Extract the (x, y) coordinate from the center of the cell holding the provided text.  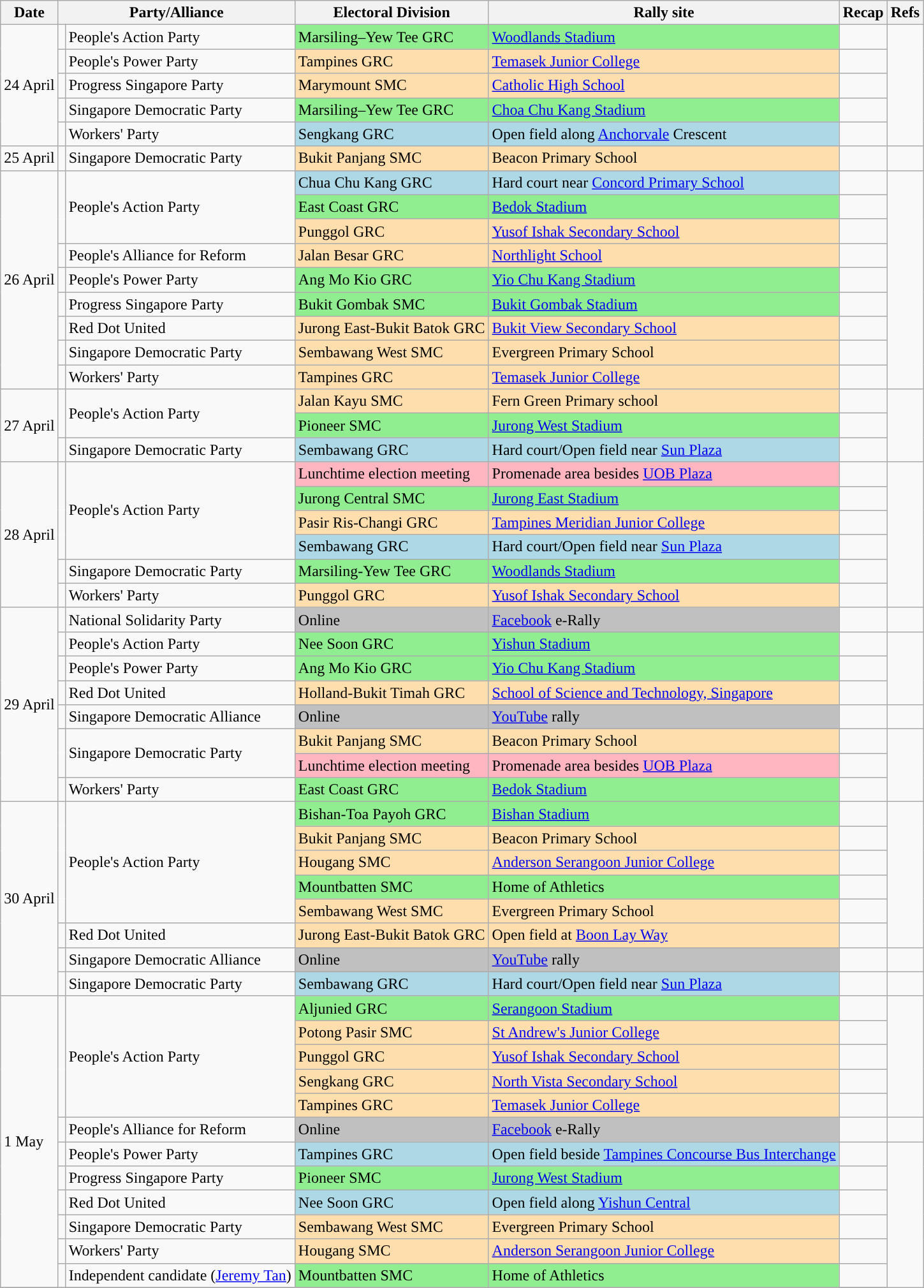
Party/Alliance (176, 13)
Jurong East Stadium (664, 498)
29 April (29, 704)
30 April (29, 899)
Tampines Meridian Junior College (664, 522)
Yishun Stadium (664, 644)
North Vista Secondary School (664, 1081)
Refs (905, 13)
Potong Pasir SMC (392, 1032)
St Andrew's Junior College (664, 1032)
Jurong Central SMC (392, 498)
Hard court near Concord Primary School (664, 182)
26 April (29, 279)
Aljunied GRC (392, 1008)
Jalan Kayu SMC (392, 401)
Serangoon Stadium (664, 1008)
National Solidarity Party (180, 619)
Open field beside Tampines Concourse Bus Interchange (664, 1154)
Rally site (664, 13)
Bishan Stadium (664, 814)
Catholic High School (664, 85)
Chua Chu Kang GRC (392, 182)
25 April (29, 158)
Choa Chu Kang Stadium (664, 110)
Open field along Yishun Central (664, 1203)
Bishan-Toa Payoh GRC (392, 814)
Recap (863, 13)
Date (29, 13)
Marsiling-Yew Tee GRC (392, 571)
Open field along Anchorvale Crescent (664, 134)
24 April (29, 85)
1 May (29, 1142)
28 April (29, 535)
Holland-Bukit Timah GRC (392, 692)
Open field at Boon Lay Way (664, 935)
Bukit Gombak Stadium (664, 304)
Fern Green Primary school (664, 401)
Marymount SMC (392, 85)
Bukit Gombak SMC (392, 304)
Northlight School (664, 255)
Electoral Division (392, 13)
School of Science and Technology, Singapore (664, 692)
Independent candidate (Jeremy Tan) (180, 1275)
Bukit View Secondary School (664, 329)
Jalan Besar GRC (392, 255)
27 April (29, 426)
Pasir Ris-Changi GRC (392, 522)
